Provide the [x, y] coordinate of the cell's center where the given text is located.  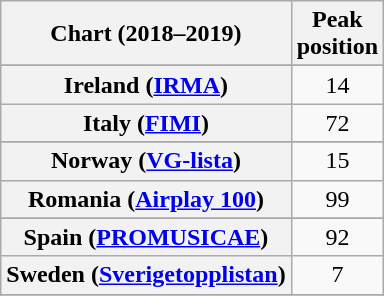
14 [337, 85]
Chart (2018–2019) [146, 34]
15 [337, 161]
Ireland (IRMA) [146, 85]
Peakposition [337, 34]
72 [337, 123]
Spain (PROMUSICAE) [146, 237]
Sweden (Sverigetopplistan) [146, 275]
Romania (Airplay 100) [146, 199]
Italy (FIMI) [146, 123]
92 [337, 237]
Norway (VG-lista) [146, 161]
99 [337, 199]
7 [337, 275]
